Scan for the cell matching the given text and deliver its [X, Y] coordinate at center. 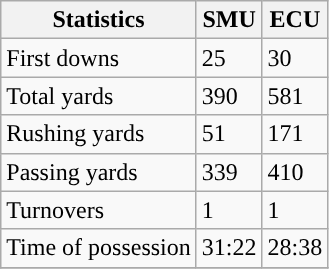
Turnovers [99, 210]
390 [229, 96]
410 [295, 172]
SMU [229, 20]
28:38 [295, 248]
25 [229, 58]
Statistics [99, 20]
Rushing yards [99, 134]
Passing yards [99, 172]
171 [295, 134]
Total yards [99, 96]
51 [229, 134]
30 [295, 58]
ECU [295, 20]
581 [295, 96]
First downs [99, 58]
31:22 [229, 248]
Time of possession [99, 248]
339 [229, 172]
